Capture the cell that displays the provided text and extract its [x, y] central coordinate. 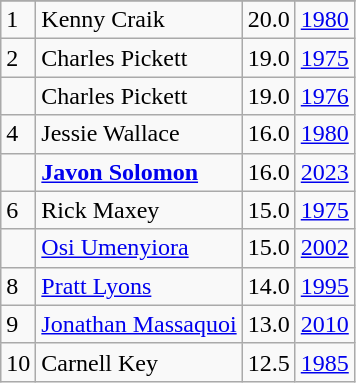
2 [18, 58]
1995 [324, 286]
14.0 [268, 286]
Jonathan Massaquoi [139, 324]
1985 [324, 362]
Javon Solomon [139, 172]
1976 [324, 96]
6 [18, 210]
2023 [324, 172]
Carnell Key [139, 362]
Osi Umenyiora [139, 248]
4 [18, 134]
8 [18, 286]
Kenny Craik [139, 20]
Rick Maxey [139, 210]
2010 [324, 324]
1 [18, 20]
2002 [324, 248]
12.5 [268, 362]
10 [18, 362]
9 [18, 324]
Jessie Wallace [139, 134]
Pratt Lyons [139, 286]
13.0 [268, 324]
20.0 [268, 20]
